From the cell containing the given text, extract its center point as [X, Y] coordinate. 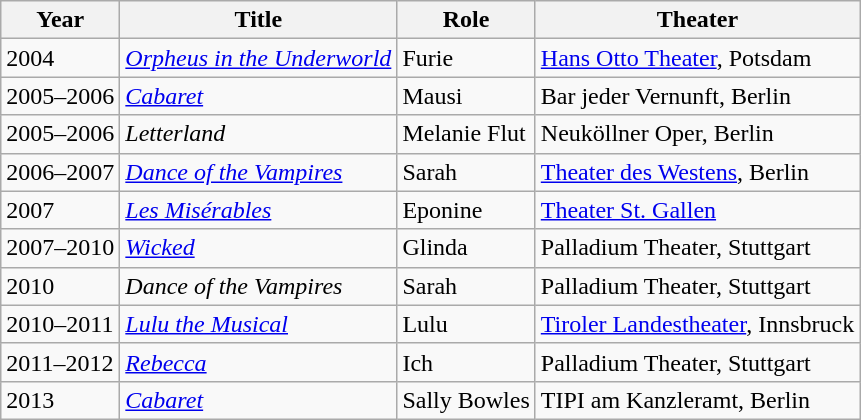
Theater des Westens, Berlin [697, 172]
Eponine [466, 210]
2013 [60, 400]
Tiroler Landestheater, Innsbruck [697, 324]
Mausi [466, 96]
TIPI am Kanzleramt, Berlin [697, 400]
2010–2011 [60, 324]
Theater [697, 20]
2011–2012 [60, 362]
Melanie Flut [466, 134]
Hans Otto Theater, Potsdam [697, 58]
2006–2007 [60, 172]
Neuköllner Oper, Berlin [697, 134]
Orpheus in the Underworld [258, 58]
Lulu the Musical [258, 324]
Year [60, 20]
2004 [60, 58]
Bar jeder Vernunft, Berlin [697, 96]
Wicked [258, 248]
Role [466, 20]
Title [258, 20]
Theater St. Gallen [697, 210]
Letterland [258, 134]
Lulu [466, 324]
Furie [466, 58]
Sally Bowles [466, 400]
Les Misérables [258, 210]
Glinda [466, 248]
2007 [60, 210]
2007–2010 [60, 248]
Ich [466, 362]
2010 [60, 286]
Rebecca [258, 362]
